Output the (x, y) coordinate of the center of the cell containing the given text.  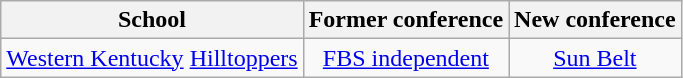
New conference (596, 20)
FBS independent (406, 58)
Former conference (406, 20)
Western Kentucky Hilltoppers (152, 58)
Sun Belt (596, 58)
School (152, 20)
